Output the (x, y) coordinate of the center of the cell containing the given text.  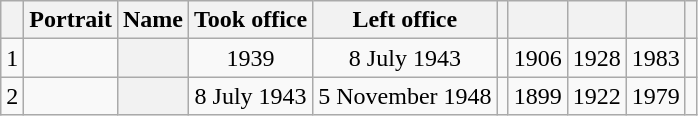
1922 (596, 96)
1 (12, 58)
1899 (538, 96)
Took office (251, 20)
Left office (405, 20)
1928 (596, 58)
1906 (538, 58)
1979 (656, 96)
1983 (656, 58)
Portrait (71, 20)
5 November 1948 (405, 96)
Name (152, 20)
1939 (251, 58)
2 (12, 96)
